Scan for the cell matching the given text and deliver its (X, Y) coordinate at center. 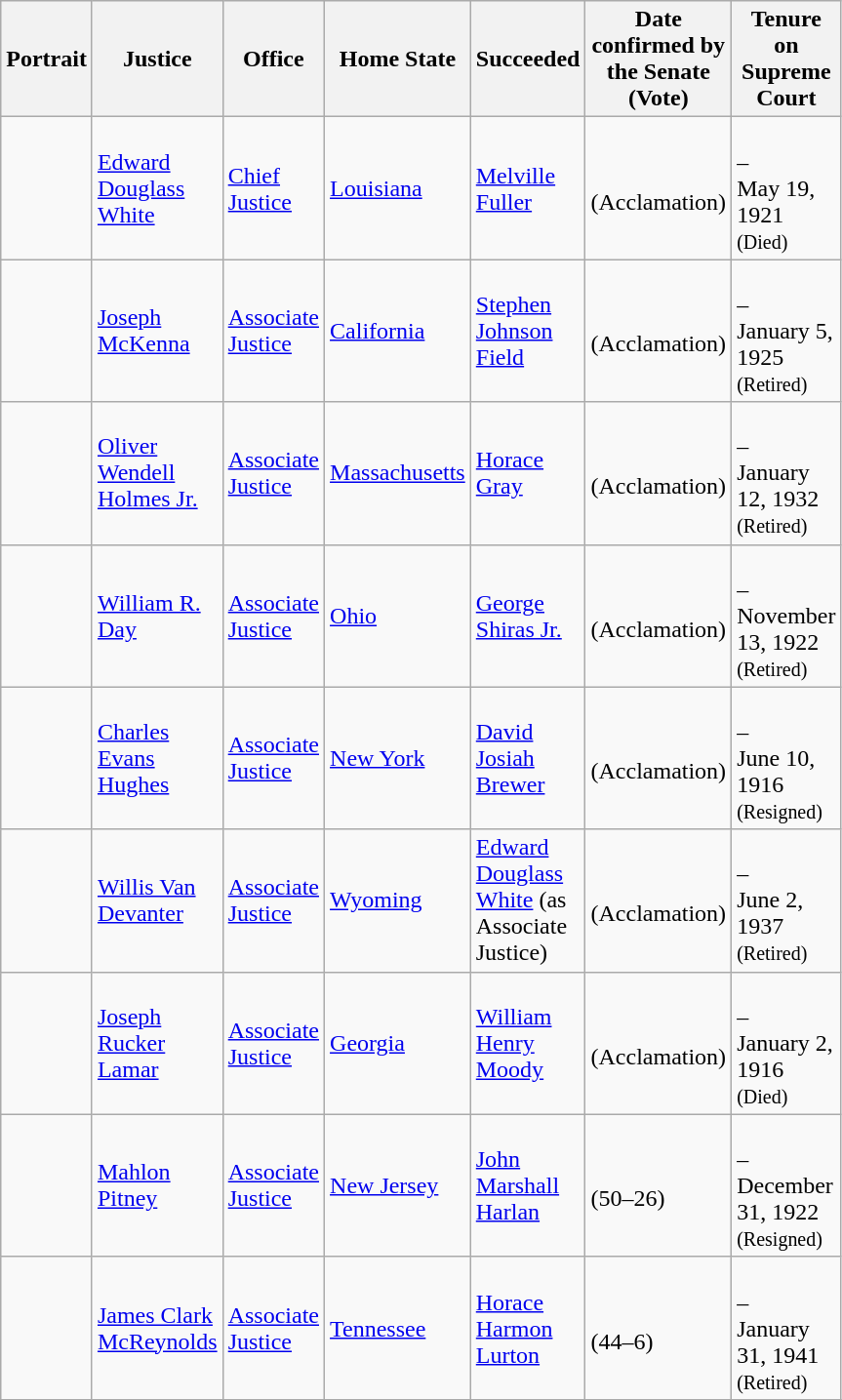
Mahlon Pitney (157, 1185)
–January 31, 1941(Retired) (786, 1328)
Louisiana (398, 188)
John Marshall Harlan (528, 1185)
Horace Harmon Lurton (528, 1328)
Edward Douglass White (157, 188)
–May 19, 1921(Died) (786, 188)
California (398, 331)
–November 13, 1922(Retired) (786, 616)
New York (398, 758)
Willis Van Devanter (157, 900)
Edward Douglass White (as Associate Justice) (528, 900)
Tenure on Supreme Court (786, 59)
Stephen Johnson Field (528, 331)
–January 12, 1932(Retired) (786, 473)
Joseph Rucker Lamar (157, 1043)
James Clark McReynolds (157, 1328)
Date confirmed by the Senate(Vote) (659, 59)
(50–26) (659, 1185)
William Henry Moody (528, 1043)
Office (273, 59)
–June 10, 1916(Resigned) (786, 758)
Ohio (398, 616)
William R. Day (157, 616)
–January 5, 1925(Retired) (786, 331)
Portrait (47, 59)
Georgia (398, 1043)
–June 2, 1937(Retired) (786, 900)
George Shiras Jr. (528, 616)
Massachusetts (398, 473)
Horace Gray (528, 473)
Charles Evans Hughes (157, 758)
Wyoming (398, 900)
Oliver Wendell Holmes Jr. (157, 473)
–December 31, 1922(Resigned) (786, 1185)
–January 2, 1916(Died) (786, 1043)
(44–6) (659, 1328)
David Josiah Brewer (528, 758)
Succeeded (528, 59)
Home State (398, 59)
Chief Justice (273, 188)
Joseph McKenna (157, 331)
Justice (157, 59)
Tennessee (398, 1328)
Melville Fuller (528, 188)
New Jersey (398, 1185)
